Capture the cell that displays the provided text and extract its (x, y) central coordinate. 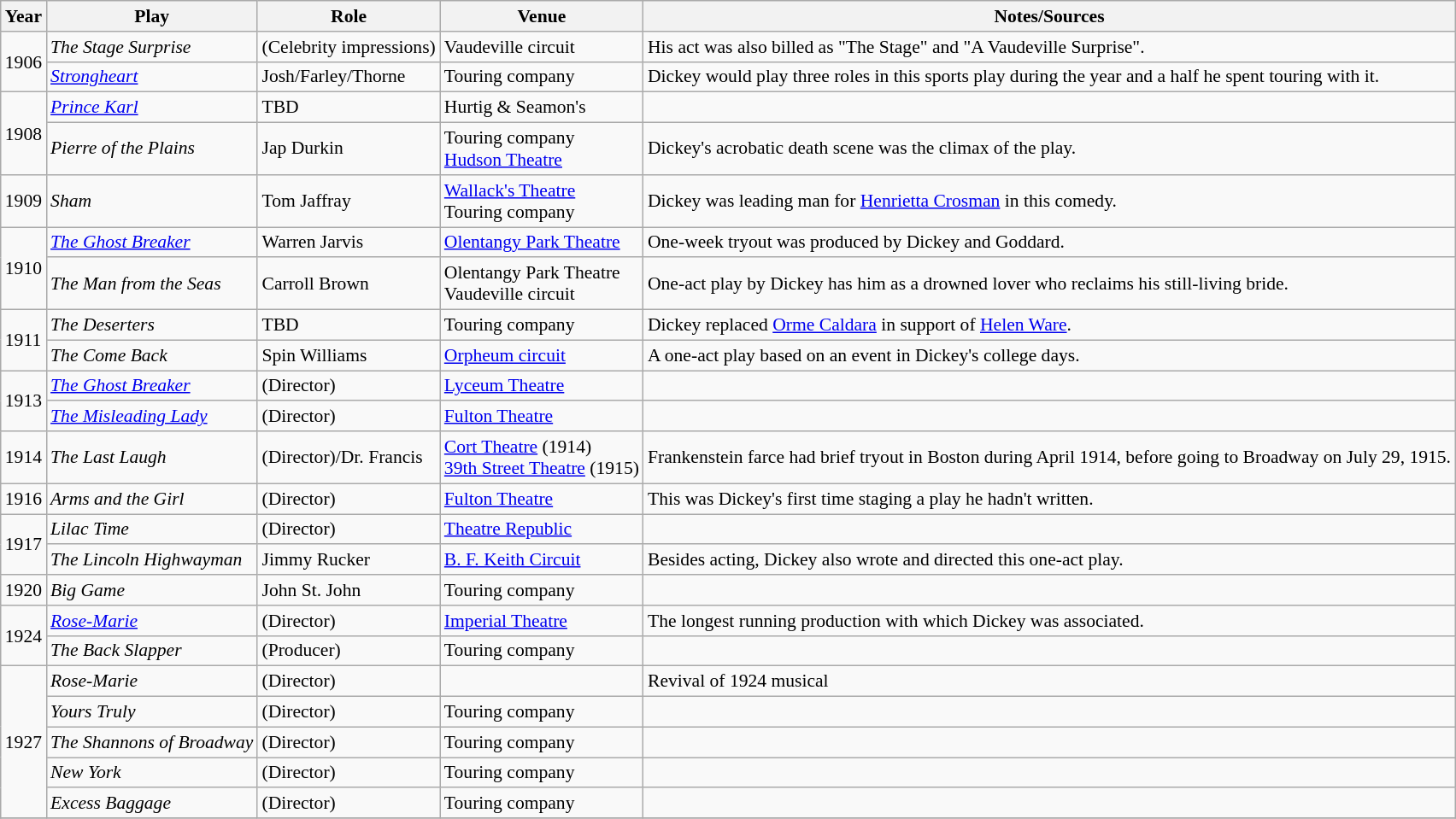
The Come Back (152, 355)
Play (152, 16)
The Misleading Lady (152, 417)
His act was also billed as "The Stage" and "A Vaudeville Surprise". (1049, 47)
1920 (24, 590)
Sham (152, 202)
The Shannons of Broadway (152, 742)
Yours Truly (152, 712)
Imperial Theatre (542, 621)
The Back Slapper (152, 651)
Dickey would play three roles in this sports play during the year and a half he spent touring with it. (1049, 77)
1924 (24, 635)
1927 (24, 742)
Role (349, 16)
Excess Baggage (152, 804)
The Deserters (152, 325)
Jimmy Rucker (349, 560)
B. F. Keith Circuit (542, 560)
John St. John (349, 590)
The Man from the Seas (152, 284)
Olentangy Park Theatre (542, 243)
The Stage Surprise (152, 47)
Revival of 1924 musical (1049, 682)
1913 (24, 401)
Touring companyHudson Theatre (542, 149)
Frankenstein farce had brief tryout in Boston during April 1914, before going to Broadway on July 29, 1915. (1049, 458)
1911 (24, 340)
1906 (24, 61)
Josh/Farley/Thorne (349, 77)
New York (152, 773)
The Last Laugh (152, 458)
1917 (24, 545)
Cort Theatre (1914)39th Street Theatre (1915) (542, 458)
Orpheum circuit (542, 355)
Theatre Republic (542, 529)
Strongheart (152, 77)
Pierre of the Plains (152, 149)
A one-act play based on an event in Dickey's college days. (1049, 355)
Lilac Time (152, 529)
Big Game (152, 590)
Notes/Sources (1049, 16)
1909 (24, 202)
Prince Karl (152, 108)
Lyceum Theatre (542, 386)
(Celebrity impressions) (349, 47)
Warren Jarvis (349, 243)
The longest running production with which Dickey was associated. (1049, 621)
1910 (24, 268)
Dickey was leading man for Henrietta Crosman in this comedy. (1049, 202)
Tom Jaffray (349, 202)
The Lincoln Highwayman (152, 560)
One-act play by Dickey has him as a drowned lover who reclaims his still-living bride. (1049, 284)
Vaudeville circuit (542, 47)
1914 (24, 458)
Dickey's acrobatic death scene was the climax of the play. (1049, 149)
One-week tryout was produced by Dickey and Goddard. (1049, 243)
Carroll Brown (349, 284)
Wallack's TheatreTouring company (542, 202)
Hurtig & Seamon's (542, 108)
Besides acting, Dickey also wrote and directed this one-act play. (1049, 560)
1916 (24, 499)
Year (24, 16)
Arms and the Girl (152, 499)
(Director)/Dr. Francis (349, 458)
(Producer) (349, 651)
Jap Durkin (349, 149)
This was Dickey's first time staging a play he hadn't written. (1049, 499)
Olentangy Park TheatreVaudeville circuit (542, 284)
1908 (24, 133)
Venue (542, 16)
Spin Williams (349, 355)
Dickey replaced Orme Caldara in support of Helen Ware. (1049, 325)
